Find where the given text appears and provide that cell's center as [X, Y] coordinate. 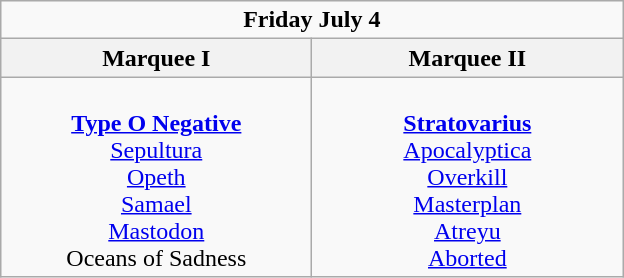
Marquee I [156, 58]
Stratovarius Apocalyptica Overkill Masterplan Atreyu Aborted [468, 177]
Type O Negative Sepultura Opeth Samael Mastodon Oceans of Sadness [156, 177]
Friday July 4 [312, 20]
Marquee II [468, 58]
